Capture the cell that displays the provided text and extract its (X, Y) central coordinate. 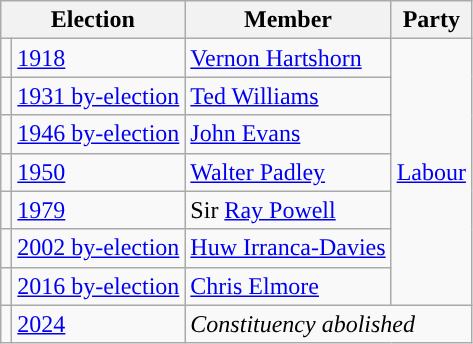
1918 (98, 58)
Labour (431, 172)
Constituency abolished (328, 324)
Huw Irranca-Davies (288, 248)
Ted Williams (288, 96)
Party (431, 20)
Vernon Hartshorn (288, 58)
1979 (98, 210)
John Evans (288, 134)
Walter Padley (288, 172)
1950 (98, 172)
Sir Ray Powell (288, 210)
2016 by-election (98, 286)
1946 by-election (98, 134)
1931 by-election (98, 96)
2002 by-election (98, 248)
Chris Elmore (288, 286)
2024 (98, 324)
Member (288, 20)
Election (93, 20)
